From the cell containing the given text, extract its center point as (x, y) coordinate. 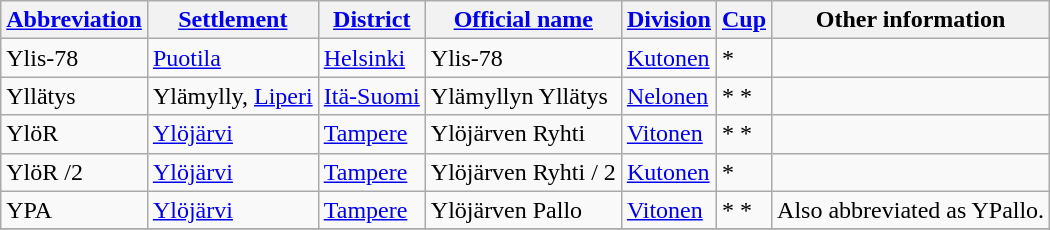
Nelonen (668, 96)
Division (668, 20)
YPA (74, 210)
Itä-Suomi (372, 96)
Helsinki (372, 58)
Ylöjärven Pallo (523, 210)
Yllätys (74, 96)
Ylöjärven Ryhti / 2 (523, 172)
YlöR (74, 134)
Puotila (232, 58)
Other information (911, 20)
YlöR /2 (74, 172)
Official name (523, 20)
Abbreviation (74, 20)
Ylämyllyn Yllätys (523, 96)
Also abbreviated as YPallo. (911, 210)
Cup (744, 20)
Ylöjärven Ryhti (523, 134)
Ylämylly, Liperi (232, 96)
District (372, 20)
Settlement (232, 20)
